Scan for the cell matching the given text and deliver its (X, Y) coordinate at center. 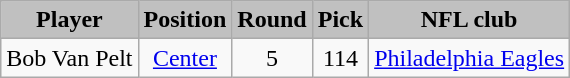
Position (185, 20)
Bob Van Pelt (70, 58)
Pick (340, 20)
Center (185, 58)
Round (272, 20)
5 (272, 58)
NFL club (470, 20)
Philadelphia Eagles (470, 58)
Player (70, 20)
114 (340, 58)
